Return [x, y] of the center of cell containing provided text 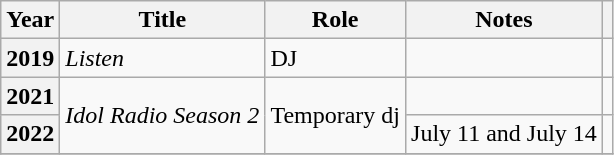
Temporary dj [336, 115]
2019 [30, 58]
Role [336, 20]
July 11 and July 14 [504, 134]
Title [162, 20]
2021 [30, 96]
2022 [30, 134]
Year [30, 20]
Listen [162, 58]
DJ [336, 58]
Idol Radio Season 2 [162, 115]
Notes [504, 20]
